Capture the cell that displays the provided text and extract its (x, y) central coordinate. 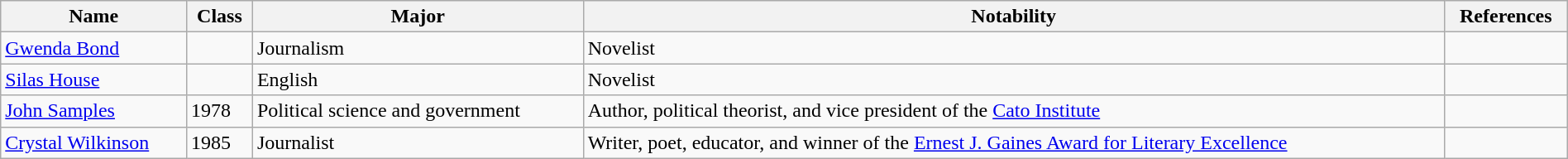
Journalism (418, 48)
Notability (1014, 17)
English (418, 79)
Name (94, 17)
1978 (220, 111)
Journalist (418, 142)
John Samples (94, 111)
Class (220, 17)
Silas House (94, 79)
Political science and government (418, 111)
Author, political theorist, and vice president of the Cato Institute (1014, 111)
Crystal Wilkinson (94, 142)
1985 (220, 142)
Major (418, 17)
Writer, poet, educator, and winner of the Ernest J. Gaines Award for Literary Excellence (1014, 142)
References (1505, 17)
Gwenda Bond (94, 48)
